From the cell containing the given text, extract its center point as (X, Y) coordinate. 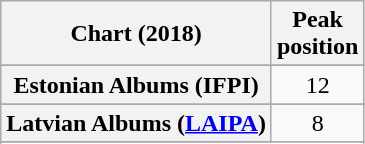
8 (317, 123)
Chart (2018) (136, 34)
Latvian Albums (LAIPA) (136, 123)
Peak position (317, 34)
Estonian Albums (IFPI) (136, 85)
12 (317, 85)
